Determine the (X, Y) coordinate at the center of the cell enclosing the given text.  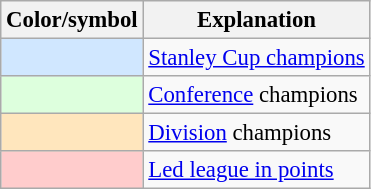
Conference champions (256, 95)
Explanation (256, 20)
Led league in points (256, 170)
Division champions (256, 133)
Stanley Cup champions (256, 58)
Color/symbol (72, 20)
